Determine the (x, y) coordinate at the center of the cell enclosing the given text.  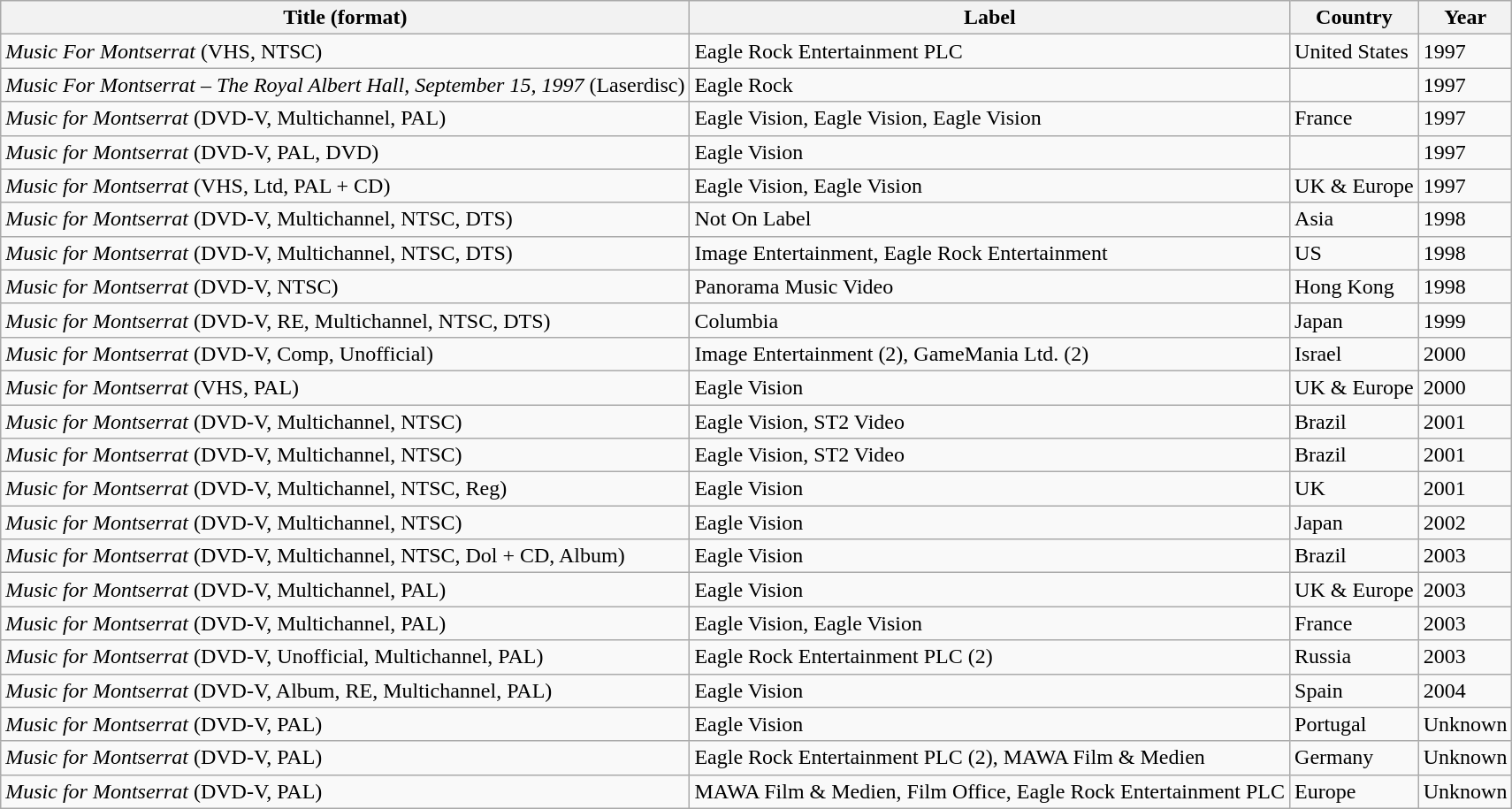
Not On Label (990, 219)
Eagle Rock Entertainment PLC (2) (990, 657)
Columbia (990, 320)
Asia (1355, 219)
Music for Montserrat (DVD-V, Comp, Unofficial) (345, 354)
Eagle Vision, Eagle Vision, Eagle Vision (990, 118)
Portugal (1355, 724)
Image Entertainment, Eagle Rock Entertainment (990, 253)
Country (1355, 18)
Music for Montserrat (DVD-V, Unofficial, Multichannel, PAL) (345, 657)
UK (1355, 489)
Eagle Rock Entertainment PLC (990, 51)
Europe (1355, 791)
Israel (1355, 354)
Hong Kong (1355, 286)
Panorama Music Video (990, 286)
Music for Montserrat (DVD-V, PAL, DVD) (345, 152)
Eagle Rock Entertainment PLC (2), MAWA Film & Medien (990, 758)
Music for Montserrat (DVD-V, NTSC) (345, 286)
Music for Montserrat (DVD-V, Multichannel, NTSC, Dol + CD, Album) (345, 556)
Russia (1355, 657)
1999 (1465, 320)
Image Entertainment (2), GameMania Ltd. (2) (990, 354)
US (1355, 253)
Germany (1355, 758)
Music for Montserrat (VHS, Ltd, PAL + CD) (345, 186)
2002 (1465, 523)
Spain (1355, 691)
Music for Montserrat (DVD-V, RE, Multichannel, NTSC, DTS) (345, 320)
Year (1465, 18)
Music For Montserrat (VHS, NTSC) (345, 51)
Title (format) (345, 18)
Music For Montserrat – The Royal Albert Hall, September 15, 1997 (Laserdisc) (345, 85)
Eagle Rock (990, 85)
MAWA Film & Medien, Film Office, Eagle Rock Entertainment PLC (990, 791)
Music for Montserrat (DVD-V, Multichannel, NTSC, Reg) (345, 489)
Music for Montserrat (VHS, PAL) (345, 387)
Music for Montserrat (DVD-V, Album, RE, Multichannel, PAL) (345, 691)
Label (990, 18)
2004 (1465, 691)
United States (1355, 51)
